Identify which cell holds the provided text, then report its [X, Y] central coordinate. 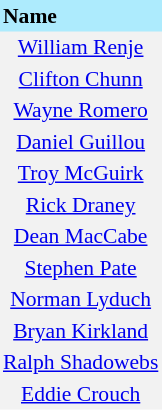
Name [80, 16]
William Renje [80, 48]
Clifton Chunn [80, 79]
Eddie Crouch [80, 394]
Norman Lyduch [80, 300]
Rick Draney [80, 205]
Daniel Guillou [80, 142]
Wayne Romero [80, 110]
Dean MacCabe [80, 236]
Troy McGuirk [80, 174]
Stephen Pate [80, 268]
Bryan Kirkland [80, 331]
Ralph Shadowebs [80, 362]
